Identify which cell holds the provided text, then report its (x, y) central coordinate. 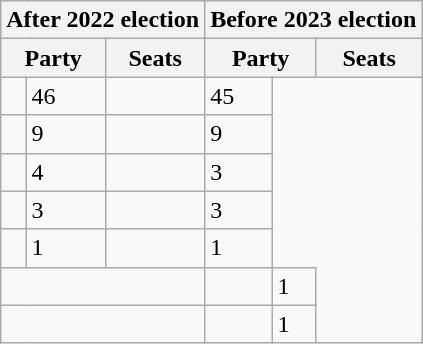
After 2022 election (103, 20)
4 (66, 172)
Before 2023 election (314, 20)
45 (238, 96)
46 (66, 96)
